Identify which cell holds the provided text, then report its (x, y) central coordinate. 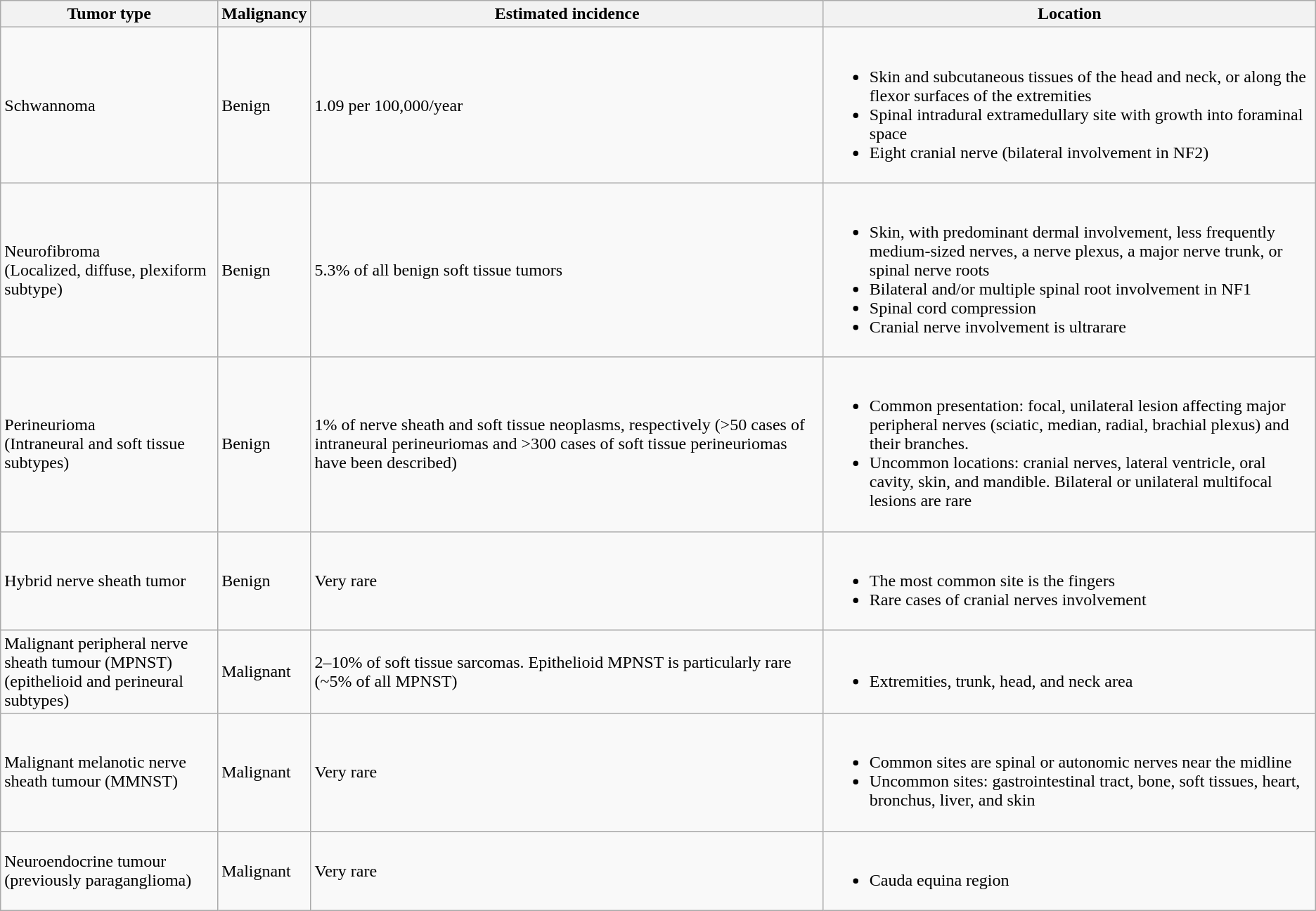
Schwannoma (110, 105)
The most common site is the fingersRare cases of cranial nerves involvement (1069, 581)
Estimated incidence (567, 14)
2–10% of soft tissue sarcomas. Epithelioid MPNST is particularly rare (~5% of all MPNST) (567, 672)
Neuroendocrine tumour (previously paraganglioma) (110, 870)
1.09 per 100,000/year (567, 105)
Malignant melanotic nerve sheath tumour (MMNST) (110, 772)
Malignant peripheral nerve sheath tumour (MPNST)(epithelioid and perineural subtypes) (110, 672)
Perineurioma(Intraneural and soft tissue subtypes) (110, 444)
Neurofibroma(Localized, diffuse, plexiform subtype) (110, 270)
Cauda equina region (1069, 870)
Extremities, trunk, head, and neck area (1069, 672)
5.3% of all benign soft tissue tumors (567, 270)
Tumor type (110, 14)
Hybrid nerve sheath tumor (110, 581)
Malignancy (264, 14)
Location (1069, 14)
